Scan for the cell matching the given text and deliver its (X, Y) coordinate at center. 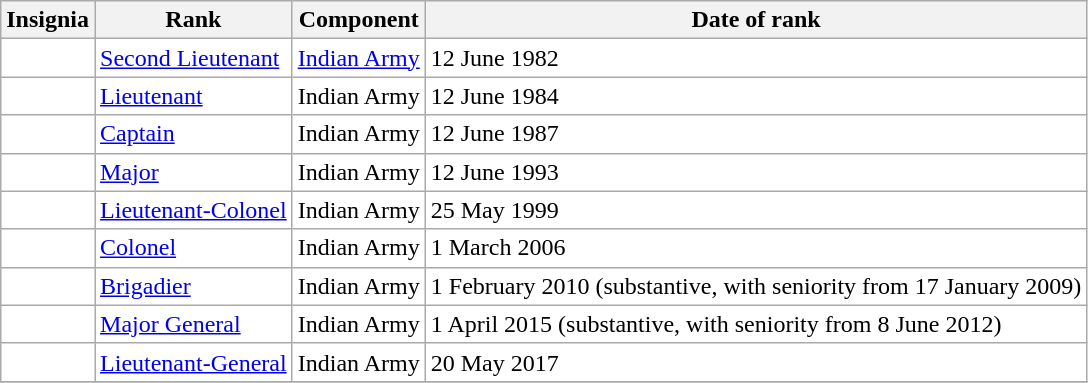
Major (194, 172)
Lieutenant (194, 96)
Insignia (48, 20)
1 April 2015 (substantive, with seniority from 8 June 2012) (756, 324)
12 June 1984 (756, 96)
Major General (194, 324)
12 June 1982 (756, 58)
20 May 2017 (756, 362)
Rank (194, 20)
12 June 1987 (756, 134)
Brigadier (194, 286)
Lieutenant-General (194, 362)
Component (358, 20)
Colonel (194, 248)
25 May 1999 (756, 210)
Lieutenant-Colonel (194, 210)
Captain (194, 134)
Date of rank (756, 20)
1 March 2006 (756, 248)
12 June 1993 (756, 172)
Second Lieutenant (194, 58)
1 February 2010 (substantive, with seniority from 17 January 2009) (756, 286)
